Determine the (X, Y) coordinate at the center of the cell enclosing the given text.  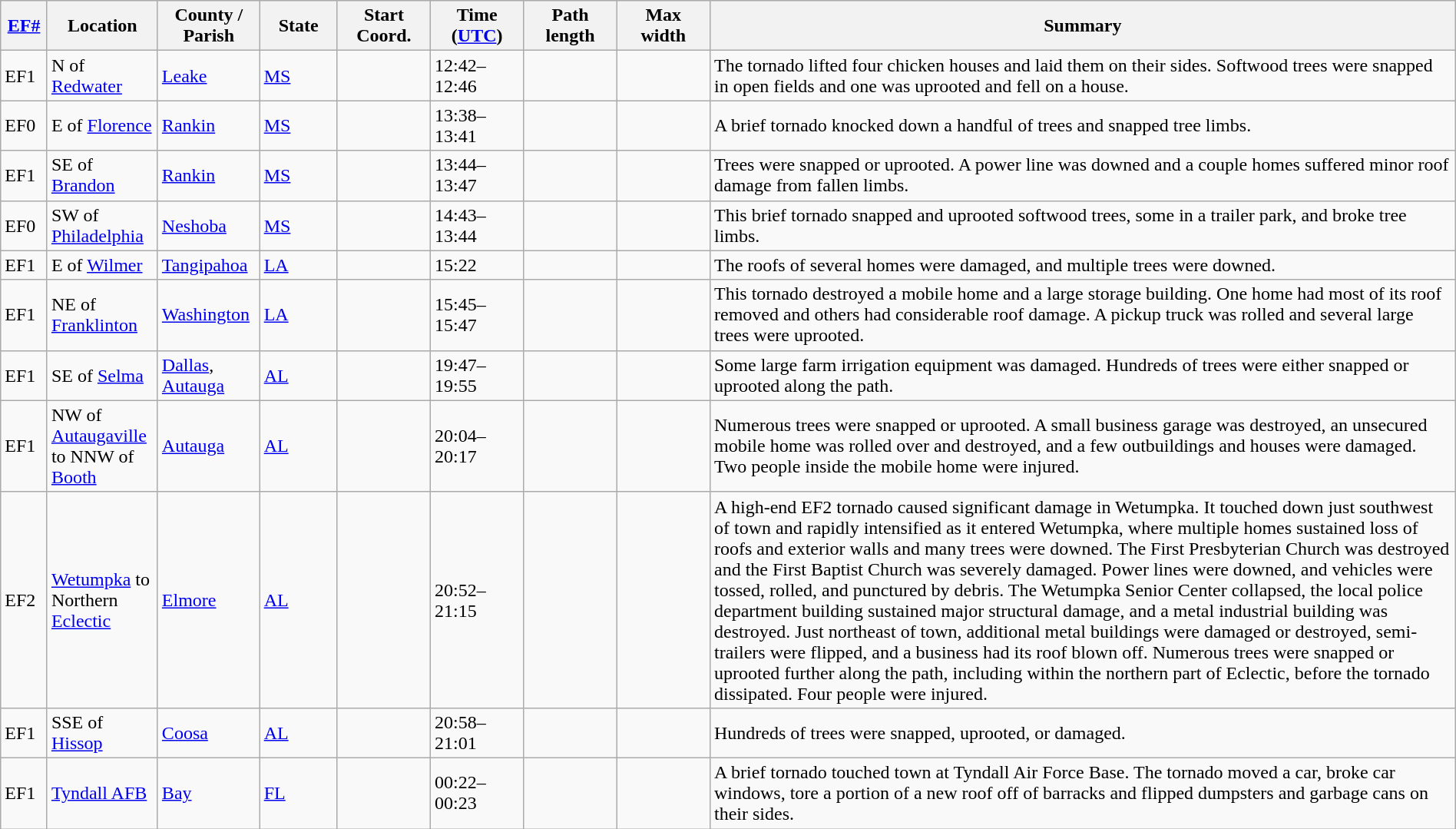
Wetumpka to Northern Eclectic (102, 599)
00:22–00:23 (478, 793)
15:22 (478, 265)
15:45–15:47 (478, 315)
The roofs of several homes were damaged, and multiple trees were downed. (1083, 265)
SE of Brandon (102, 175)
Dallas, Autauga (209, 375)
13:44–13:47 (478, 175)
E of Wilmer (102, 265)
Start Coord. (384, 26)
13:38–13:41 (478, 126)
E of Florence (102, 126)
State (298, 26)
Hundreds of trees were snapped, uprooted, or damaged. (1083, 733)
20:58–21:01 (478, 733)
Some large farm irrigation equipment was damaged. Hundreds of trees were either snapped or uprooted along the path. (1083, 375)
Trees were snapped or uprooted. A power line was downed and a couple homes suffered minor roof damage from fallen limbs. (1083, 175)
This brief tornado snapped and uprooted softwood trees, some in a trailer park, and broke tree limbs. (1083, 226)
20:52–21:15 (478, 599)
Neshoba (209, 226)
Tangipahoa (209, 265)
A brief tornado knocked down a handful of trees and snapped tree limbs. (1083, 126)
SW of Philadelphia (102, 226)
Summary (1083, 26)
NE of Franklinton (102, 315)
FL (298, 793)
Leake (209, 75)
County / Parish (209, 26)
SSE of Hissop (102, 733)
Path length (570, 26)
Time (UTC) (478, 26)
SE of Selma (102, 375)
NW of Autaugaville to NNW of Booth (102, 446)
N of Redwater (102, 75)
EF2 (25, 599)
EF# (25, 26)
Autauga (209, 446)
Coosa (209, 733)
12:42–12:46 (478, 75)
Washington (209, 315)
Max width (663, 26)
Bay (209, 793)
Location (102, 26)
20:04–20:17 (478, 446)
19:47–19:55 (478, 375)
Tyndall AFB (102, 793)
Elmore (209, 599)
14:43–13:44 (478, 226)
